Find where the given text appears and provide that cell's center as [x, y] coordinate. 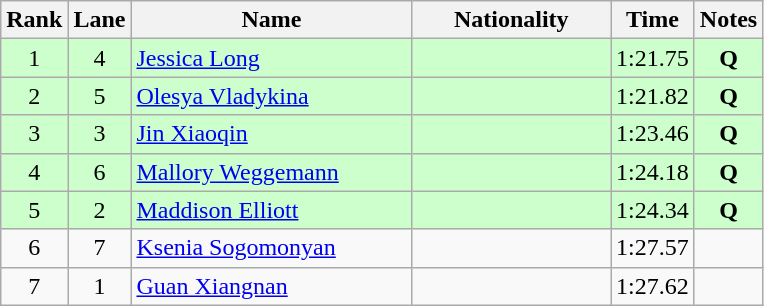
Guan Xiangnan [272, 286]
Name [272, 20]
1:27.57 [653, 248]
Rank [34, 20]
1:24.34 [653, 210]
Nationality [512, 20]
1:23.46 [653, 134]
1:24.18 [653, 172]
1:27.62 [653, 286]
Ksenia Sogomonyan [272, 248]
Time [653, 20]
1:21.82 [653, 96]
1:21.75 [653, 58]
Notes [728, 20]
Mallory Weggemann [272, 172]
Jin Xiaoqin [272, 134]
Olesya Vladykina [272, 96]
Maddison Elliott [272, 210]
Jessica Long [272, 58]
Lane [100, 20]
